Extract the (X, Y) coordinate from the center of the cell holding the provided text.  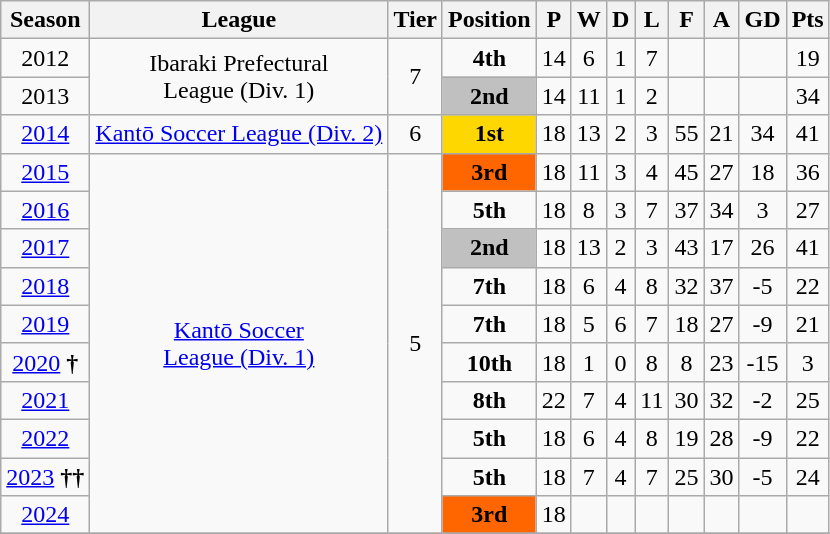
2022 (46, 438)
2020 † (46, 362)
1st (489, 134)
2023 †† (46, 477)
2021 (46, 400)
2024 (46, 515)
League (239, 20)
F (686, 20)
24 (808, 477)
2013 (46, 96)
-15 (762, 362)
36 (808, 172)
23 (722, 362)
26 (762, 248)
Position (489, 20)
Kantō SoccerLeague (Div. 1) (239, 344)
2016 (46, 210)
0 (620, 362)
2019 (46, 324)
10th (489, 362)
2012 (46, 58)
43 (686, 248)
4th (489, 58)
P (554, 20)
2017 (46, 248)
A (722, 20)
D (620, 20)
2014 (46, 134)
28 (722, 438)
Kantō Soccer League (Div. 2) (239, 134)
Season (46, 20)
Pts (808, 20)
GD (762, 20)
8th (489, 400)
45 (686, 172)
17 (722, 248)
Tier (416, 20)
W (588, 20)
Ibaraki PrefecturalLeague (Div. 1) (239, 77)
2015 (46, 172)
L (652, 20)
-2 (762, 400)
55 (686, 134)
2018 (46, 286)
